Locate the cell with the specified text and output its (X, Y) center coordinate. 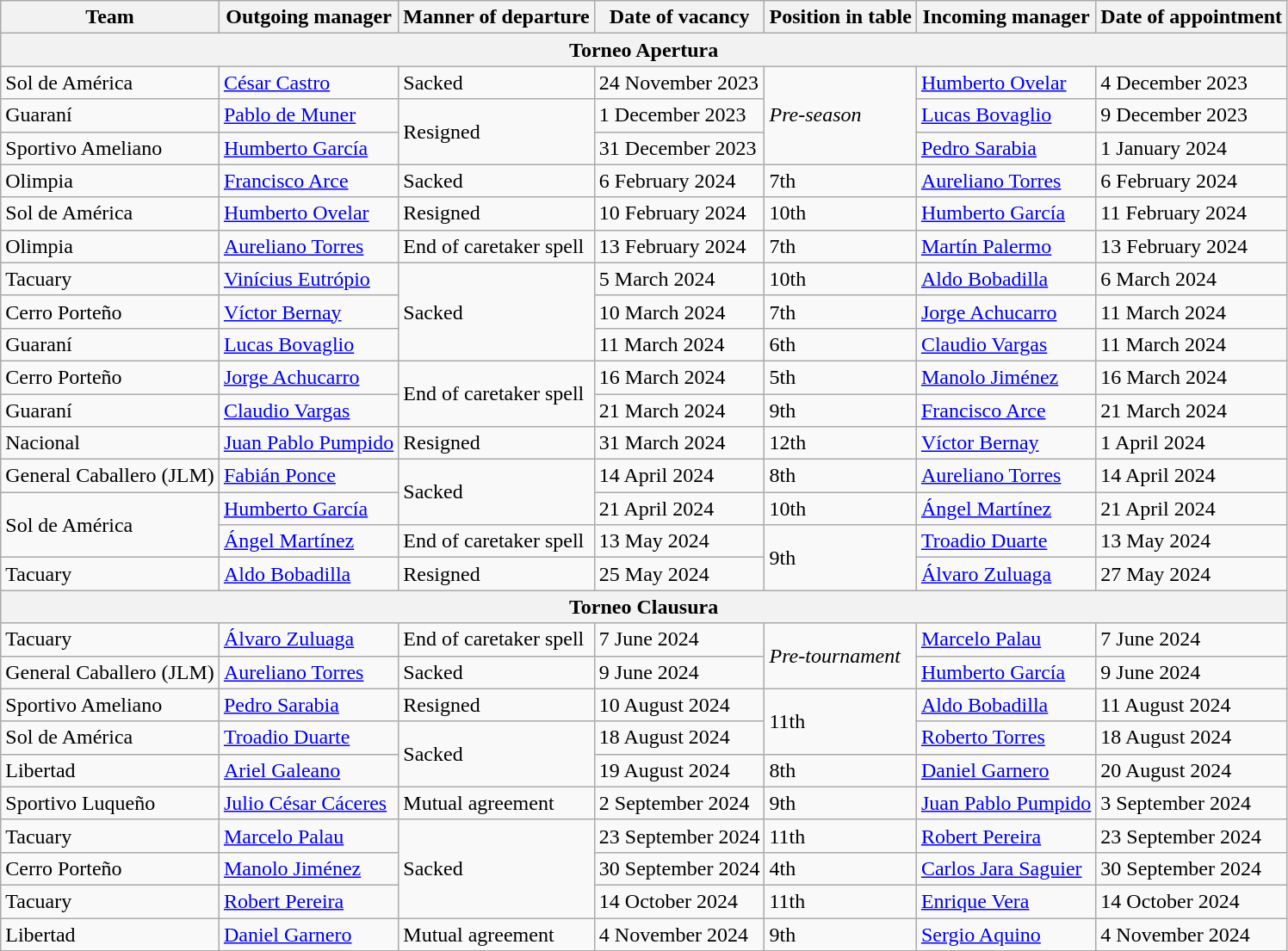
Roberto Torres (1006, 738)
2 September 2024 (679, 803)
4th (840, 868)
3 September 2024 (1192, 803)
6th (840, 344)
Incoming manager (1006, 17)
Date of vacancy (679, 17)
9 December 2023 (1192, 115)
Pre-season (840, 115)
Date of appointment (1192, 17)
4 December 2023 (1192, 83)
1 December 2023 (679, 115)
Nacional (110, 443)
Torneo Apertura (644, 50)
31 December 2023 (679, 148)
Outgoing manager (308, 17)
1 April 2024 (1192, 443)
Team (110, 17)
27 May 2024 (1192, 574)
Pablo de Muner (308, 115)
11 August 2024 (1192, 705)
Pre-tournament (840, 656)
10 February 2024 (679, 213)
1 January 2024 (1192, 148)
Martín Palermo (1006, 246)
5 March 2024 (679, 279)
5th (840, 377)
Vinícius Eutrópio (308, 279)
César Castro (308, 83)
Sergio Aquino (1006, 934)
Carlos Jara Saguier (1006, 868)
12th (840, 443)
Torneo Clausura (644, 607)
Position in table (840, 17)
10 March 2024 (679, 312)
6 March 2024 (1192, 279)
Sportivo Luqueño (110, 803)
Fabián Ponce (308, 476)
25 May 2024 (679, 574)
Enrique Vera (1006, 901)
Manner of departure (496, 17)
11 February 2024 (1192, 213)
31 March 2024 (679, 443)
Julio César Cáceres (308, 803)
19 August 2024 (679, 770)
20 August 2024 (1192, 770)
10 August 2024 (679, 705)
24 November 2023 (679, 83)
Ariel Galeano (308, 770)
